Identify which cell holds the provided text, then report its [X, Y] central coordinate. 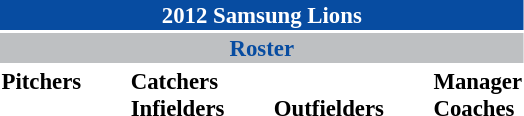
2012 Samsung Lions [262, 15]
Roster [262, 48]
